Identify which cell holds the provided text, then report its [X, Y] central coordinate. 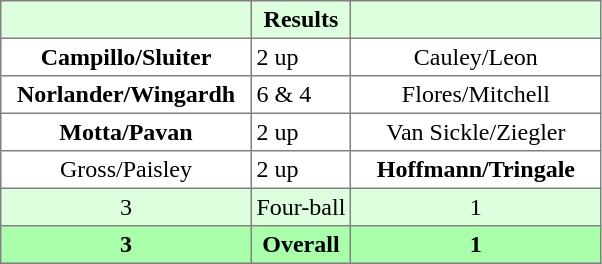
Van Sickle/Ziegler [476, 132]
Overall [300, 245]
Results [300, 20]
Norlander/Wingardh [126, 95]
6 & 4 [300, 95]
Hoffmann/Tringale [476, 170]
Four-ball [300, 207]
Campillo/Sluiter [126, 57]
Cauley/Leon [476, 57]
Flores/Mitchell [476, 95]
Gross/Paisley [126, 170]
Motta/Pavan [126, 132]
